Pinpoint the cell where the given text exists, returning its (X, Y) midpoint coordinate. 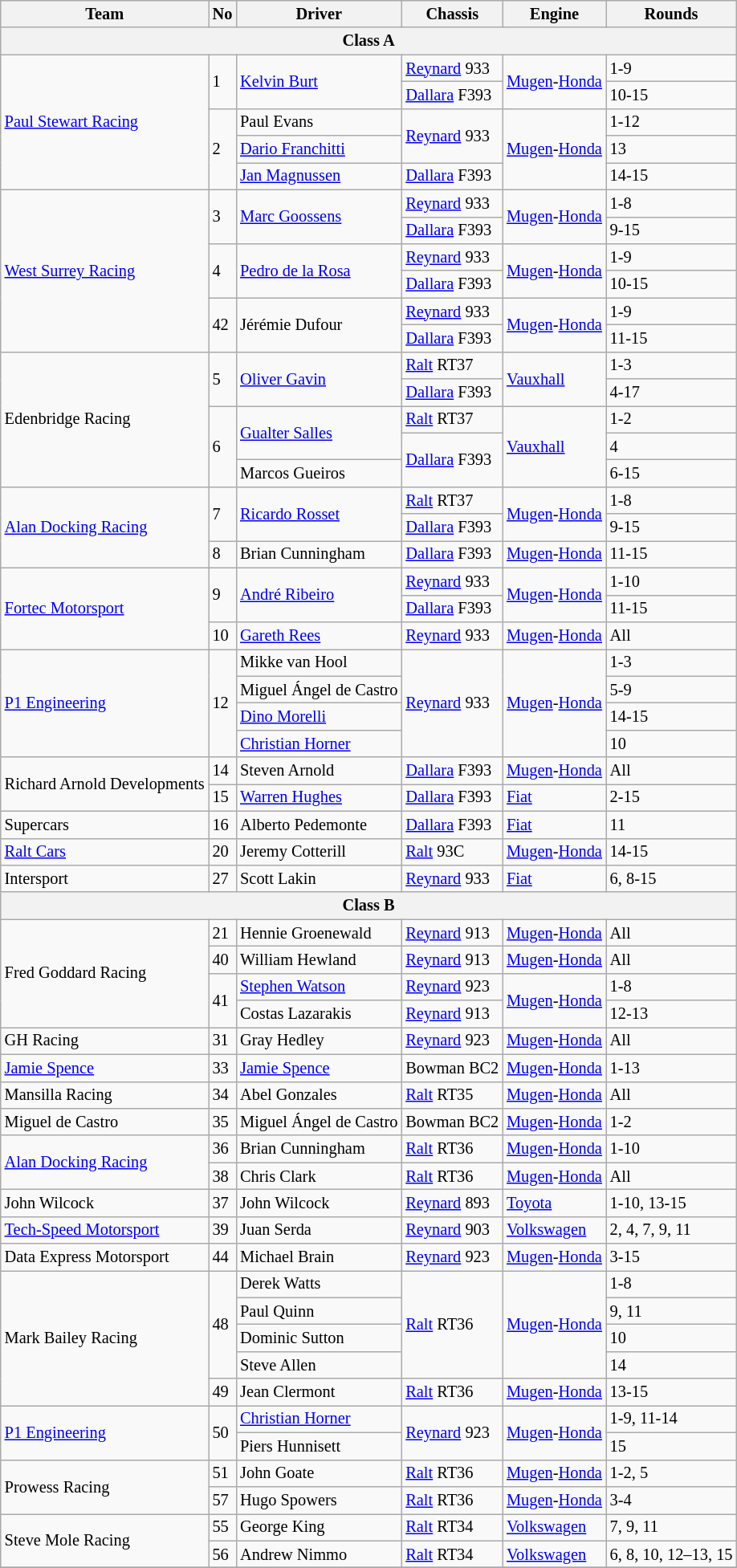
Reynard 903 (452, 1230)
No (223, 14)
55 (223, 1527)
Oliver Gavin (319, 379)
44 (223, 1257)
George King (319, 1527)
Tech-Speed Motorsport (104, 1230)
Driver (319, 14)
Data Express Motorsport (104, 1257)
1-9, 11-14 (671, 1419)
51 (223, 1473)
13 (671, 149)
5-9 (671, 690)
42 (223, 324)
12-13 (671, 1014)
4-17 (671, 393)
57 (223, 1500)
Juan Serda (319, 1230)
Warren Hughes (319, 797)
9, 11 (671, 1311)
West Surrey Racing (104, 271)
Derek Watts (319, 1284)
Edenbridge Racing (104, 419)
6, 8-15 (671, 878)
2-15 (671, 797)
7 (223, 514)
Mikke van Hool (319, 662)
Jean Clermont (319, 1392)
31 (223, 1041)
Miguel de Castro (104, 1122)
36 (223, 1149)
56 (223, 1554)
Class A (369, 41)
27 (223, 878)
Rounds (671, 14)
GH Racing (104, 1041)
Kelvin Burt (319, 82)
Intersport (104, 878)
Dario Franchitti (319, 149)
8 (223, 554)
Hugo Spowers (319, 1500)
Mansilla Racing (104, 1095)
37 (223, 1203)
1-2, 5 (671, 1473)
Class B (369, 906)
Marcos Gueiros (319, 473)
11 (671, 825)
Stephen Watson (319, 987)
6-15 (671, 473)
39 (223, 1230)
5 (223, 379)
Steve Mole Racing (104, 1540)
21 (223, 933)
35 (223, 1122)
Ralt Cars (104, 852)
John Goate (319, 1473)
Piers Hunnisett (319, 1446)
3-4 (671, 1500)
Mark Bailey Racing (104, 1338)
49 (223, 1392)
Jeremy Cotterill (319, 852)
Abel Gonzales (319, 1095)
Jérémie Dufour (319, 324)
Hennie Groenewald (319, 933)
Ralt 93C (452, 852)
9 (223, 594)
3-15 (671, 1257)
3 (223, 217)
12 (223, 703)
50 (223, 1432)
Paul Quinn (319, 1311)
41 (223, 1000)
Pedro de la Rosa (319, 270)
Fred Goddard Racing (104, 973)
13-15 (671, 1392)
6, 8, 10, 12–13, 15 (671, 1554)
7, 9, 11 (671, 1527)
Gualter Salles (319, 432)
Scott Lakin (319, 878)
Fortec Motorsport (104, 609)
Team (104, 14)
Andrew Nimmo (319, 1554)
Chassis (452, 14)
16 (223, 825)
Toyota (554, 1203)
Prowess Racing (104, 1487)
Steve Allen (319, 1365)
Steven Arnold (319, 771)
20 (223, 852)
34 (223, 1095)
48 (223, 1325)
Gray Hedley (319, 1041)
Gareth Rees (319, 635)
Jan Magnussen (319, 176)
Marc Goossens (319, 217)
2 (223, 149)
Dino Morelli (319, 716)
Ralt RT35 (452, 1095)
1-12 (671, 122)
Reynard 893 (452, 1203)
André Ribeiro (319, 594)
Chris Clark (319, 1176)
Richard Arnold Developments (104, 784)
1 (223, 82)
6 (223, 446)
Ricardo Rosset (319, 514)
2, 4, 7, 9, 11 (671, 1230)
William Hewland (319, 959)
1-10, 13-15 (671, 1203)
40 (223, 959)
Costas Lazarakis (319, 1014)
33 (223, 1068)
Supercars (104, 825)
1-13 (671, 1068)
Michael Brain (319, 1257)
Paul Evans (319, 122)
Alberto Pedemonte (319, 825)
Paul Stewart Racing (104, 122)
38 (223, 1176)
Dominic Sutton (319, 1338)
Engine (554, 14)
